From the cell containing the given text, extract its center point as (x, y) coordinate. 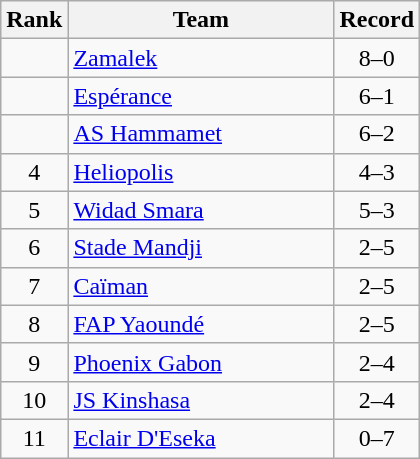
Heliopolis (201, 172)
6–2 (377, 134)
10 (34, 400)
4–3 (377, 172)
6–1 (377, 96)
Phoenix Gabon (201, 362)
Zamalek (201, 58)
0–7 (377, 438)
Stade Mandji (201, 248)
Record (377, 20)
Team (201, 20)
8 (34, 324)
4 (34, 172)
9 (34, 362)
FAP Yaoundé (201, 324)
6 (34, 248)
Widad Smara (201, 210)
JS Kinshasa (201, 400)
5–3 (377, 210)
Eclair D'Eseka (201, 438)
7 (34, 286)
Espérance (201, 96)
Rank (34, 20)
8–0 (377, 58)
Caïman (201, 286)
AS Hammamet (201, 134)
5 (34, 210)
11 (34, 438)
